Provide the (x, y) coordinate of the cell's center where the given text is located.  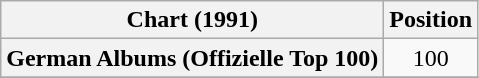
Chart (1991) (192, 20)
Position (431, 20)
100 (431, 58)
German Albums (Offizielle Top 100) (192, 58)
